Extract the [x, y] coordinate from the center of the cell holding the provided text.  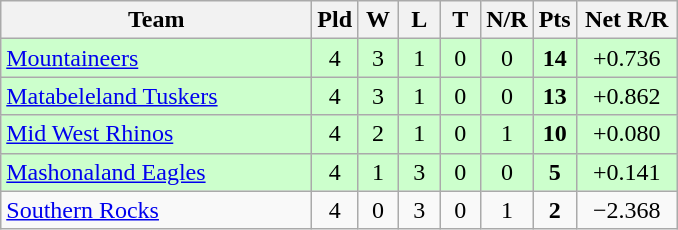
Mountaineers [156, 58]
5 [554, 172]
Mashonaland Eagles [156, 172]
14 [554, 58]
Pld [335, 20]
+0.736 [626, 58]
+0.141 [626, 172]
T [460, 20]
W [378, 20]
Southern Rocks [156, 210]
L [420, 20]
Team [156, 20]
N/R [507, 20]
+0.862 [626, 96]
+0.080 [626, 134]
Matabeleland Tuskers [156, 96]
13 [554, 96]
Mid West Rhinos [156, 134]
10 [554, 134]
Net R/R [626, 20]
−2.368 [626, 210]
Pts [554, 20]
